Find where the given text appears and provide that cell's center as [x, y] coordinate. 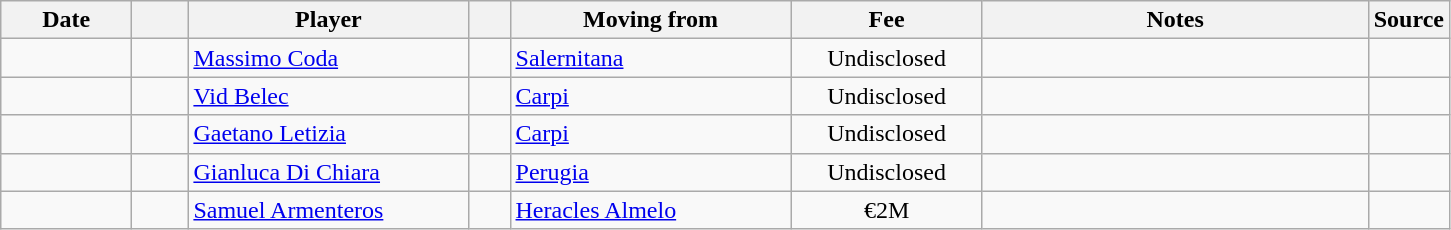
Source [1408, 20]
Vid Belec [328, 96]
Player [328, 20]
Massimo Coda [328, 58]
Date [66, 20]
Salernitana [650, 58]
Perugia [650, 172]
Moving from [650, 20]
Gianluca Di Chiara [328, 172]
€2M [886, 210]
Heracles Almelo [650, 210]
Gaetano Letizia [328, 134]
Samuel Armenteros [328, 210]
Notes [1175, 20]
Fee [886, 20]
